Return the [X, Y] coordinate for the center point of the cell that contains the specified text.  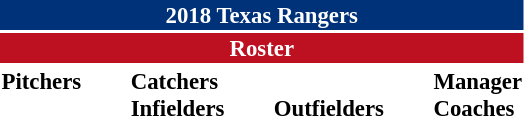
2018 Texas Rangers [262, 15]
Roster [262, 48]
